For the text-containing cell, return its midpoint in (X, Y) coordinate format. 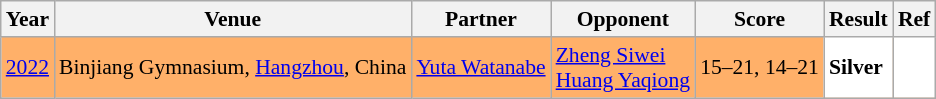
Venue (232, 19)
Silver (858, 68)
Ref (914, 19)
Result (858, 19)
2022 (28, 68)
Opponent (623, 19)
Binjiang Gymnasium, Hangzhou, China (232, 68)
Partner (480, 19)
Score (760, 19)
Yuta Watanabe (480, 68)
Zheng Siwei Huang Yaqiong (623, 68)
Year (28, 19)
15–21, 14–21 (760, 68)
